Scan for the cell matching the given text and deliver its (X, Y) coordinate at center. 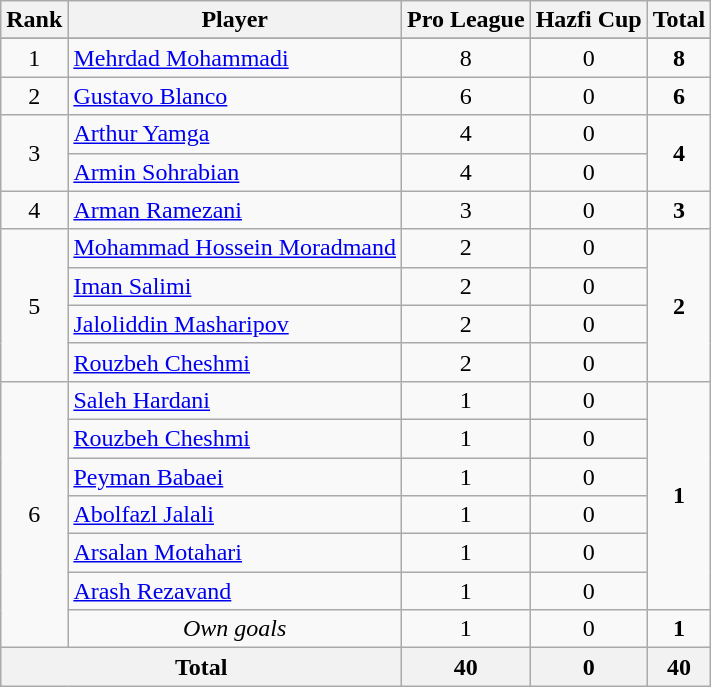
Iman Salimi (235, 286)
Mohammad Hossein Moradmand (235, 248)
Hazfi Cup (588, 20)
Own goals (235, 629)
Saleh Hardani (235, 400)
Arash Rezavand (235, 591)
Arthur Yamga (235, 134)
5 (34, 305)
Player (235, 20)
Peyman Babaei (235, 477)
Arman Ramezani (235, 210)
Arsalan Motahari (235, 553)
Mehrdad Mohammadi (235, 58)
Pro League (466, 20)
Jaloliddin Masharipov (235, 324)
Rank (34, 20)
Gustavo Blanco (235, 96)
Abolfazl Jalali (235, 515)
Armin Sohrabian (235, 172)
